Determine the (X, Y) coordinate at the center of the cell enclosing the given text.  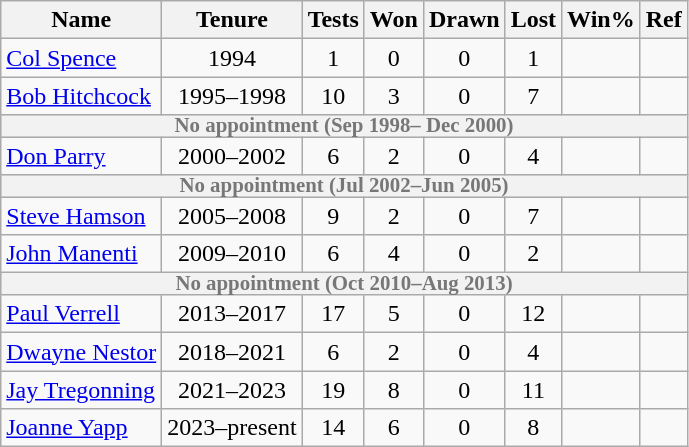
1994 (232, 58)
Col Spence (82, 58)
Joanne Yapp (82, 428)
Name (82, 20)
No appointment (Sep 1998– Dec 2000) (344, 126)
14 (333, 428)
2013–2017 (232, 314)
Drawn (464, 20)
John Manenti (82, 254)
9 (333, 216)
2009–2010 (232, 254)
19 (333, 390)
Ref (664, 20)
No appointment (Jul 2002–Jun 2005) (344, 186)
Lost (533, 20)
Jay Tregonning (82, 390)
11 (533, 390)
2005–2008 (232, 216)
No appointment (Oct 2010–Aug 2013) (344, 284)
2021–2023 (232, 390)
2023–present (232, 428)
3 (394, 96)
Won (394, 20)
Win% (602, 20)
2000–2002 (232, 156)
12 (533, 314)
10 (333, 96)
Don Parry (82, 156)
Dwayne Nestor (82, 352)
2018–2021 (232, 352)
17 (333, 314)
5 (394, 314)
Steve Hamson (82, 216)
Bob Hitchcock (82, 96)
Tests (333, 20)
Paul Verrell (82, 314)
Tenure (232, 20)
1995–1998 (232, 96)
